Detect which cell encompasses the target text, then output its (X, Y) center coordinate. 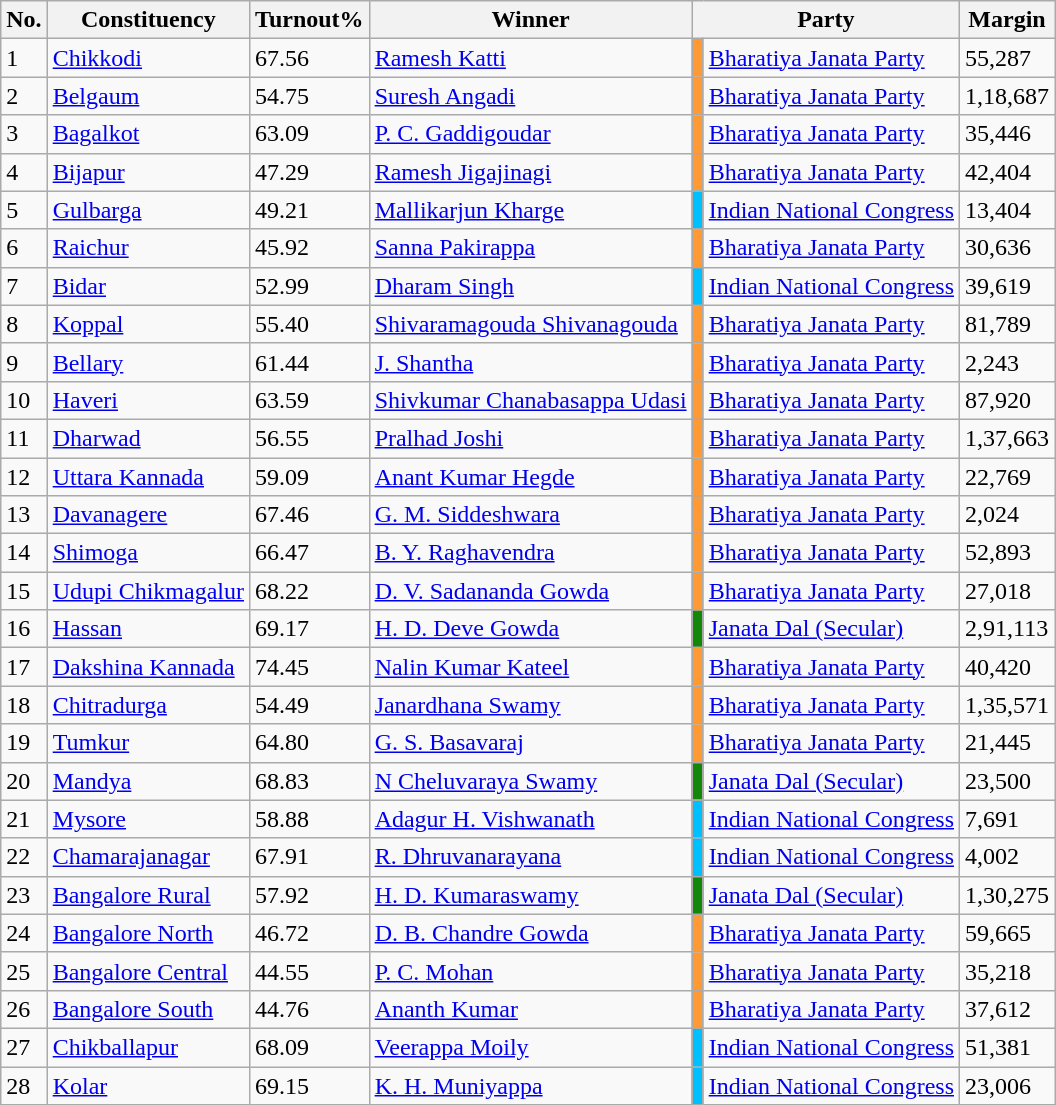
12 (24, 477)
19 (24, 743)
58.88 (310, 819)
45.92 (310, 248)
Chitradurga (148, 705)
Bijapur (148, 172)
18 (24, 705)
44.76 (310, 1009)
1,37,663 (1008, 438)
Chamarajanagar (148, 857)
Koppal (148, 324)
Anant Kumar Hegde (530, 477)
35,446 (1008, 134)
63.09 (310, 134)
Bidar (148, 286)
74.45 (310, 667)
39,619 (1008, 286)
14 (24, 553)
30,636 (1008, 248)
23,500 (1008, 781)
2,024 (1008, 515)
52,893 (1008, 553)
Chikballapur (148, 1047)
Turnout% (310, 20)
57.92 (310, 895)
3 (24, 134)
63.59 (310, 400)
R. Dhruvanarayana (530, 857)
25 (24, 971)
Nalin Kumar Kateel (530, 667)
67.91 (310, 857)
16 (24, 629)
Dakshina Kannada (148, 667)
81,789 (1008, 324)
1,35,571 (1008, 705)
2,91,113 (1008, 629)
D. V. Sadananda Gowda (530, 591)
54.49 (310, 705)
20 (24, 781)
Janardhana Swamy (530, 705)
8 (24, 324)
22,769 (1008, 477)
56.55 (310, 438)
55.40 (310, 324)
Dharwad (148, 438)
68.83 (310, 781)
Bangalore South (148, 1009)
Haveri (148, 400)
Gulbarga (148, 210)
52.99 (310, 286)
Shimoga (148, 553)
Uttara Kannada (148, 477)
J. Shantha (530, 362)
Mallikarjun Kharge (530, 210)
44.55 (310, 971)
4,002 (1008, 857)
Suresh Angadi (530, 96)
Davanagere (148, 515)
Bangalore North (148, 933)
42,404 (1008, 172)
Ramesh Jigajinagi (530, 172)
21,445 (1008, 743)
61.44 (310, 362)
7 (24, 286)
46.72 (310, 933)
G. M. Siddeshwara (530, 515)
9 (24, 362)
Udupi Chikmagalur (148, 591)
Bangalore Rural (148, 895)
4 (24, 172)
26 (24, 1009)
Tumkur (148, 743)
Party (826, 20)
47.29 (310, 172)
Kolar (148, 1085)
Bangalore Central (148, 971)
28 (24, 1085)
22 (24, 857)
H. D. Kumaraswamy (530, 895)
P. C. Mohan (530, 971)
23,006 (1008, 1085)
15 (24, 591)
Sanna Pakirappa (530, 248)
68.22 (310, 591)
37,612 (1008, 1009)
13 (24, 515)
17 (24, 667)
Adagur H. Vishwanath (530, 819)
68.09 (310, 1047)
35,218 (1008, 971)
1,18,687 (1008, 96)
27,018 (1008, 591)
Ramesh Katti (530, 58)
49.21 (310, 210)
67.46 (310, 515)
51,381 (1008, 1047)
2,243 (1008, 362)
Dharam Singh (530, 286)
Bellary (148, 362)
1,30,275 (1008, 895)
Mandya (148, 781)
64.80 (310, 743)
N Cheluvaraya Swamy (530, 781)
55,287 (1008, 58)
Shivkumar Chanabasappa Udasi (530, 400)
23 (24, 895)
P. C. Gaddigoudar (530, 134)
87,920 (1008, 400)
G. S. Basavaraj (530, 743)
Belgaum (148, 96)
11 (24, 438)
7,691 (1008, 819)
Hassan (148, 629)
69.17 (310, 629)
2 (24, 96)
Bagalkot (148, 134)
Constituency (148, 20)
D. B. Chandre Gowda (530, 933)
No. (24, 20)
Raichur (148, 248)
13,404 (1008, 210)
59,665 (1008, 933)
H. D. Deve Gowda (530, 629)
Shivaramagouda Shivanagouda (530, 324)
27 (24, 1047)
59.09 (310, 477)
Winner (530, 20)
1 (24, 58)
K. H. Muniyappa (530, 1085)
Pralhad Joshi (530, 438)
Veerappa Moily (530, 1047)
40,420 (1008, 667)
Chikkodi (148, 58)
6 (24, 248)
67.56 (310, 58)
69.15 (310, 1085)
21 (24, 819)
54.75 (310, 96)
10 (24, 400)
66.47 (310, 553)
Ananth Kumar (530, 1009)
Margin (1008, 20)
5 (24, 210)
B. Y. Raghavendra (530, 553)
24 (24, 933)
Mysore (148, 819)
